Capture the cell that displays the provided text and extract its (x, y) central coordinate. 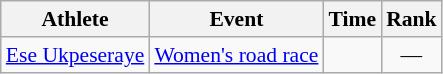
Athlete (76, 19)
Rank (412, 19)
— (412, 55)
Ese Ukpeseraye (76, 55)
Women's road race (236, 55)
Event (236, 19)
Time (352, 19)
